Search for the cell housing the specified text and yield its [X, Y] center coordinate. 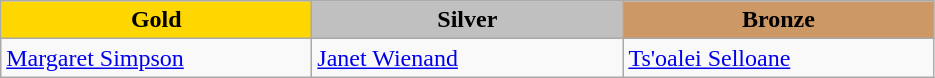
Gold [156, 20]
Janet Wienand [468, 58]
Margaret Simpson [156, 58]
Bronze [778, 20]
Ts'oalei Selloane [778, 58]
Silver [468, 20]
